Return the (x, y) coordinate for the center point of the cell that contains the specified text.  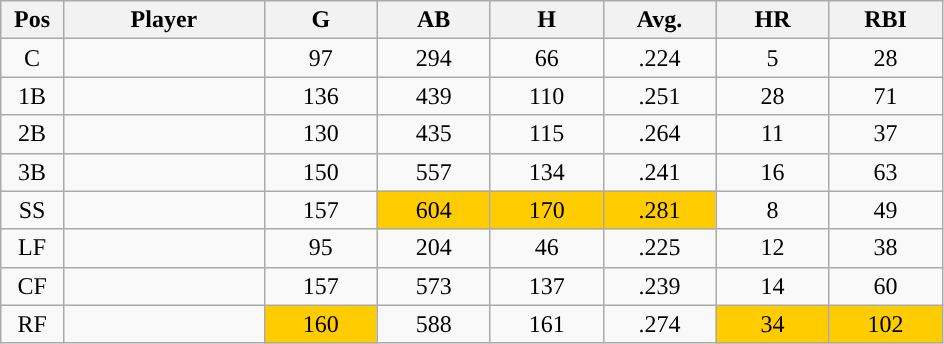
CF (32, 286)
3B (32, 172)
150 (320, 172)
573 (434, 286)
.239 (660, 286)
110 (546, 96)
160 (320, 324)
14 (772, 286)
RF (32, 324)
LF (32, 248)
97 (320, 58)
Avg. (660, 20)
Player (164, 20)
136 (320, 96)
AB (434, 20)
16 (772, 172)
63 (886, 172)
102 (886, 324)
C (32, 58)
204 (434, 248)
.251 (660, 96)
46 (546, 248)
137 (546, 286)
12 (772, 248)
95 (320, 248)
G (320, 20)
435 (434, 134)
RBI (886, 20)
134 (546, 172)
170 (546, 210)
.264 (660, 134)
49 (886, 210)
130 (320, 134)
115 (546, 134)
66 (546, 58)
34 (772, 324)
1B (32, 96)
604 (434, 210)
8 (772, 210)
588 (434, 324)
161 (546, 324)
.225 (660, 248)
439 (434, 96)
.241 (660, 172)
H (546, 20)
Pos (32, 20)
SS (32, 210)
11 (772, 134)
71 (886, 96)
.274 (660, 324)
2B (32, 134)
294 (434, 58)
60 (886, 286)
.281 (660, 210)
38 (886, 248)
557 (434, 172)
37 (886, 134)
.224 (660, 58)
5 (772, 58)
HR (772, 20)
